Locate the cell with the specified text and output its [X, Y] center coordinate. 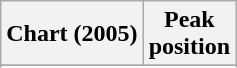
Chart (2005) [72, 34]
Peakposition [189, 34]
